From the cell containing the given text, extract its center point as (X, Y) coordinate. 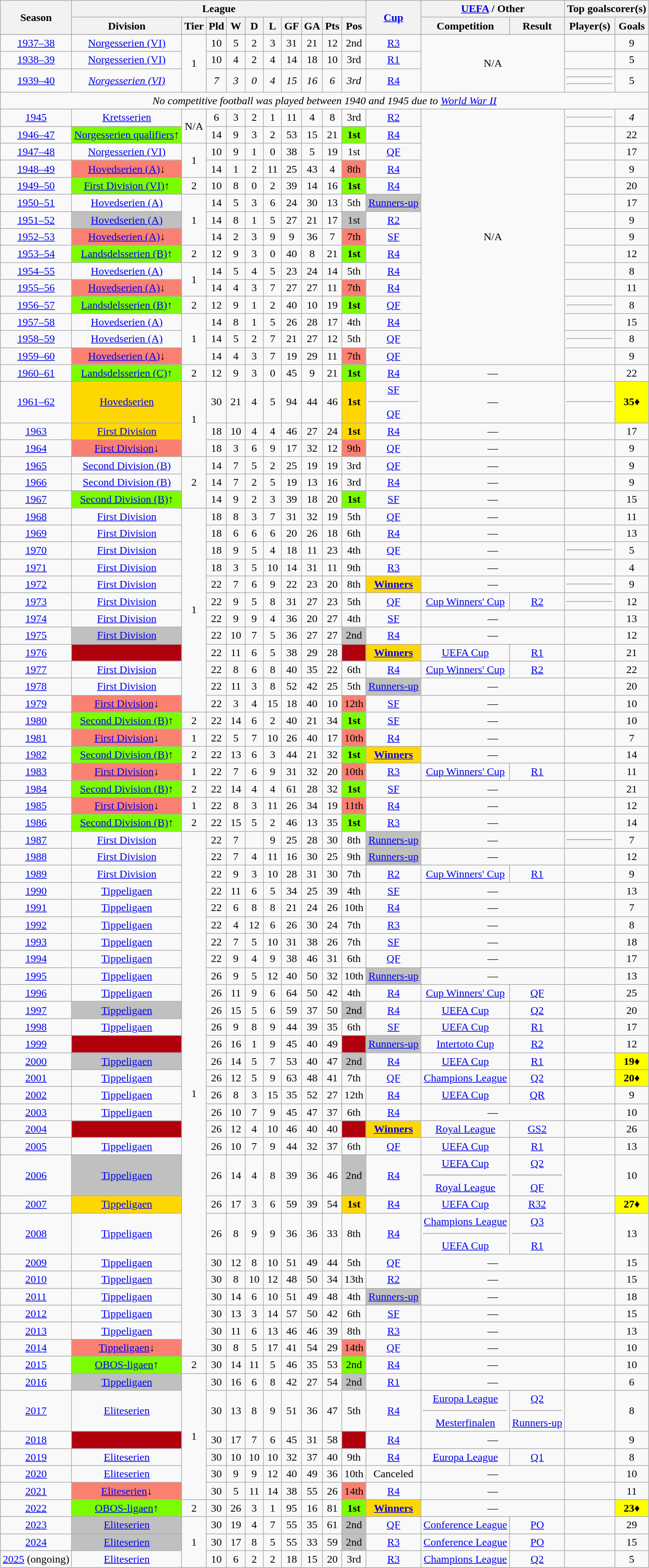
Q2QF (537, 1175)
Intertoto Cup (465, 1044)
1996 (36, 993)
Kretsserien (127, 118)
1949–50 (36, 186)
2006 (36, 1175)
11th (354, 806)
Result (537, 26)
1978 (36, 687)
13th (354, 1280)
1993 (36, 942)
League (219, 9)
1945 (36, 118)
1967 (36, 499)
1954–55 (36, 271)
2010 (36, 1280)
1987 (36, 840)
1968 (36, 517)
1997 (36, 1010)
Player(s) (590, 26)
64 (292, 993)
57 (292, 1314)
2022 (36, 1508)
2019 (36, 1457)
1937–38 (36, 43)
1979 (36, 703)
1958–59 (36, 339)
1990 (36, 891)
95 (292, 1508)
1961–62 (36, 402)
1980 (36, 720)
1977 (36, 670)
Q2Runners-up (537, 1411)
Champions LeagueUEFA Cup (465, 1233)
Pld (216, 26)
1983 (36, 771)
1966 (36, 482)
1992 (36, 925)
1982 (36, 754)
1955–56 (36, 288)
2003 (36, 1112)
1989 (36, 874)
Competition (465, 26)
2016 (36, 1382)
2009 (36, 1263)
1957–58 (36, 322)
Cup (394, 17)
1991 (36, 908)
63 (292, 1078)
94 (292, 402)
2002 (36, 1095)
2017 (36, 1411)
1981 (36, 737)
20♦ (632, 1078)
Canceled (394, 1474)
1973 (36, 602)
81 (332, 1508)
GF (292, 26)
1946–47 (36, 135)
1985 (36, 806)
19♦ (632, 1061)
1999 (36, 1044)
2025 (ongoing) (36, 1559)
2013 (36, 1331)
Season (36, 17)
1939–40 (36, 81)
SFQF (394, 402)
1974 (36, 619)
1947–48 (36, 152)
2012 (36, 1314)
27♦ (632, 1204)
1960–61 (36, 373)
2001 (36, 1078)
1953–54 (36, 254)
First Division (VI)↑ (127, 186)
GA (312, 26)
35♦ (632, 402)
D (254, 26)
Q3R1 (537, 1233)
No competitive football was played between 1940 and 1945 due to World War II (325, 101)
Division (127, 26)
Pos (354, 26)
Norgesserien qualifiers↑ (127, 135)
2011 (36, 1297)
23♦ (632, 1508)
2014 (36, 1348)
1971 (36, 568)
Tier (194, 26)
Eliteserien↓ (127, 1491)
2024 (36, 1542)
1976 (36, 653)
58 (332, 1440)
2004 (36, 1129)
Europa LeagueMesterfinalen (465, 1411)
1952–53 (36, 237)
1975 (36, 636)
1951–52 (36, 220)
Q1 (537, 1457)
Hovedserien (127, 402)
L (273, 26)
1948–49 (36, 169)
2015 (36, 1365)
2005 (36, 1146)
1986 (36, 823)
Pts (332, 26)
1964 (36, 448)
1959–60 (36, 356)
2008 (36, 1233)
R32 (537, 1204)
Goals (632, 26)
1994 (36, 959)
Europa League (465, 1457)
UEFA CupRoyal League (465, 1175)
1972 (36, 585)
2020 (36, 1474)
1969 (36, 534)
43 (312, 169)
Landsdelsserien (C)↑ (127, 373)
1998 (36, 1027)
1965 (36, 465)
2018 (36, 1440)
1988 (36, 857)
1963 (36, 431)
2000 (36, 1061)
Tippeligaen↓ (127, 1348)
Top goalscorer(s) (607, 9)
2023 (36, 1525)
QR (537, 1095)
1950–51 (36, 203)
UEFA / Other (493, 9)
2007 (36, 1204)
Royal League (465, 1129)
1956–57 (36, 305)
1995 (36, 976)
1984 (36, 788)
GS2 (537, 1129)
2021 (36, 1491)
1970 (36, 551)
1938–39 (36, 60)
W (236, 26)
